Pinpoint the cell where the given text exists, returning its [X, Y] midpoint coordinate. 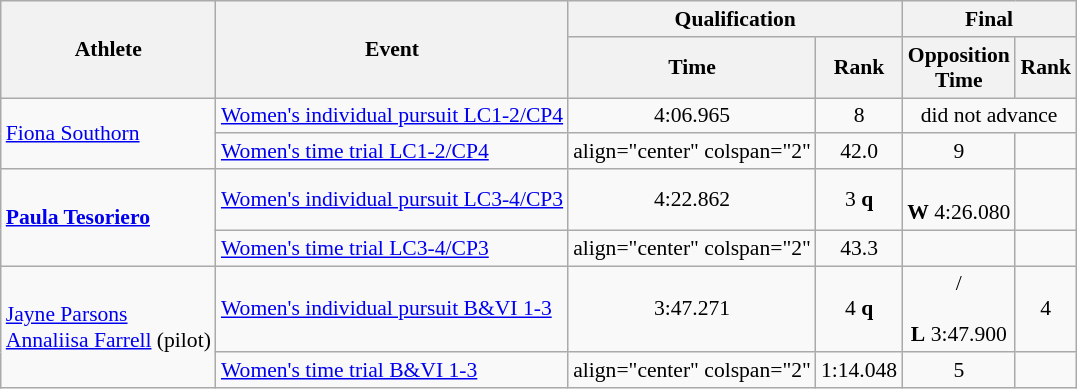
did not advance [989, 116]
Women's time trial LC3-4/CP3 [392, 248]
Time [692, 68]
Qualification [735, 19]
4 q [859, 310]
3 q [859, 200]
Athlete [108, 50]
Fiona Southorn [108, 134]
Women's individual pursuit LC1-2/CP4 [392, 116]
4 [1046, 310]
Paula Tesoriero [108, 218]
5 [958, 371]
Women's individual pursuit B&VI 1-3 [392, 310]
Final [989, 19]
1:14.048 [859, 371]
Event [392, 50]
W 4:26.080 [958, 200]
Jayne Parsons Annaliisa Farrell (pilot) [108, 327]
4:06.965 [692, 116]
3:47.271 [692, 310]
8 [859, 116]
Women's individual pursuit LC3-4/CP3 [392, 200]
9 [958, 152]
42.0 [859, 152]
/ L 3:47.900 [958, 310]
43.3 [859, 248]
OppositionTime [958, 68]
Women's time trial B&VI 1-3 [392, 371]
4:22.862 [692, 200]
Women's time trial LC1-2/CP4 [392, 152]
